For the text-containing cell, return its midpoint in (x, y) coordinate format. 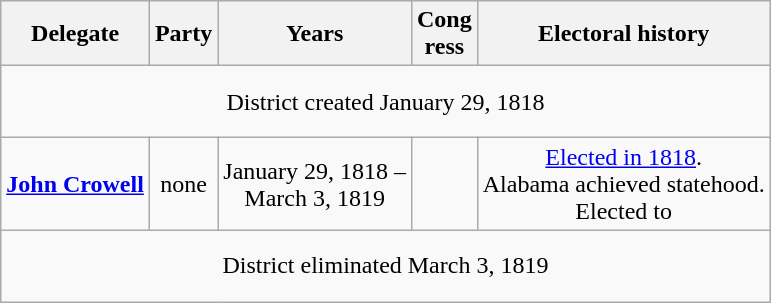
District created January 29, 1818 (386, 102)
Years (315, 34)
Electoral history (624, 34)
John Crowell (76, 184)
none (183, 184)
Delegate (76, 34)
District eliminated March 3, 1819 (386, 266)
Congress (444, 34)
Elected in 1818.Alabama achieved statehood.Elected to (624, 184)
January 29, 1818 –March 3, 1819 (315, 184)
Party (183, 34)
